Return the [X, Y] coordinate for the center point of the cell that contains the specified text.  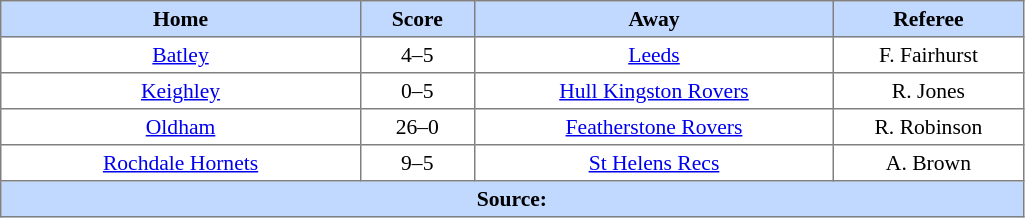
R. Jones [928, 91]
Home [181, 19]
Hull Kingston Rovers [654, 91]
Oldham [181, 127]
4–5 [417, 55]
F. Fairhurst [928, 55]
Source: [512, 199]
Rochdale Hornets [181, 163]
Batley [181, 55]
R. Robinson [928, 127]
26–0 [417, 127]
Score [417, 19]
Referee [928, 19]
St Helens Recs [654, 163]
Leeds [654, 55]
Away [654, 19]
A. Brown [928, 163]
Keighley [181, 91]
9–5 [417, 163]
0–5 [417, 91]
Featherstone Rovers [654, 127]
